Scan for the cell matching the given text and deliver its [x, y] coordinate at center. 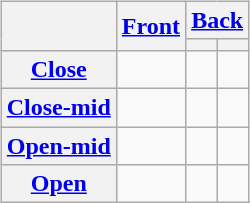
Close-mid [58, 107]
Open [58, 184]
Back [218, 20]
Front [150, 26]
Open-mid [58, 145]
Close [58, 69]
